Determine the (X, Y) coordinate at the center of the cell enclosing the given text.  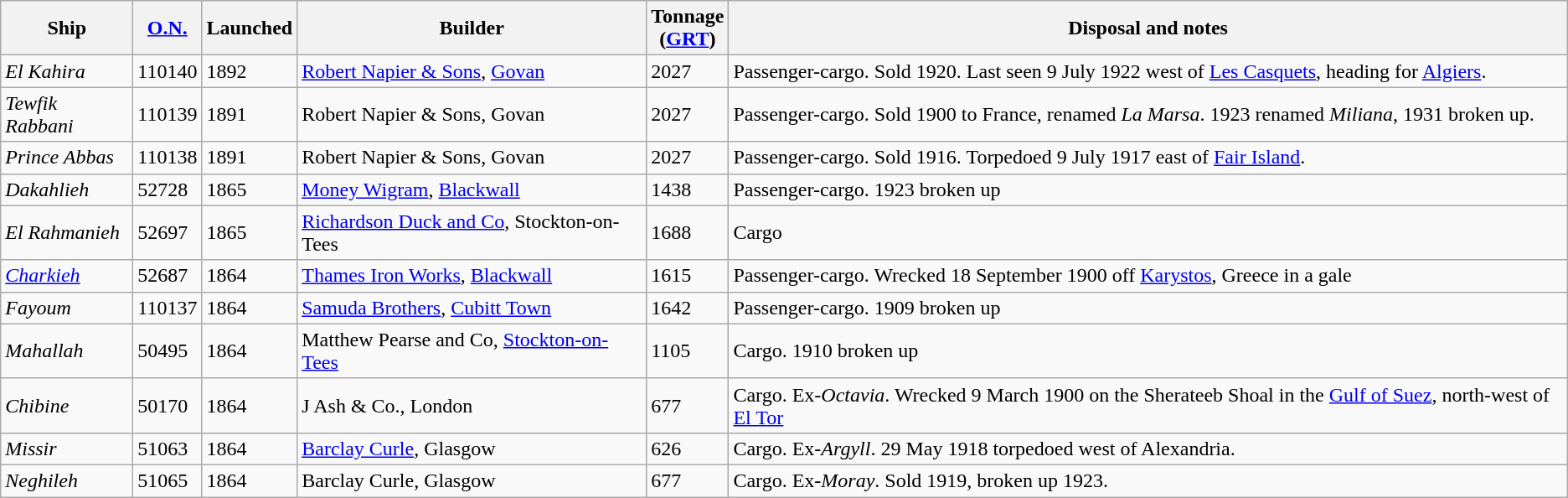
Prince Abbas (67, 158)
52697 (168, 233)
52687 (168, 276)
Cargo (1148, 233)
1642 (688, 308)
626 (688, 449)
50495 (168, 350)
1615 (688, 276)
Cargo. 1910 broken up (1148, 350)
Passenger-cargo. Sold 1916. Torpedoed 9 July 1917 east of Fair Island. (1148, 158)
110138 (168, 158)
Matthew Pearse and Co, Stockton-on-Tees (472, 350)
Passenger-cargo. 1909 broken up (1148, 308)
J Ash & Co., London (472, 406)
Tewfik Rabbani (67, 114)
Thames Iron Works, Blackwall (472, 276)
Neghileh (67, 480)
52728 (168, 189)
Disposal and notes (1148, 29)
Chibine (67, 406)
1688 (688, 233)
Passenger-cargo. Wrecked 18 September 1900 off Karystos, Greece in a gale (1148, 276)
Launched (250, 29)
El Rahmanieh (67, 233)
110137 (168, 308)
51063 (168, 449)
51065 (168, 480)
Dakahlieh (67, 189)
50170 (168, 406)
1438 (688, 189)
Passenger-cargo. Sold 1920. Last seen 9 July 1922 west of Les Casquets, heading for Algiers. (1148, 71)
110140 (168, 71)
Fayoum (67, 308)
Missir (67, 449)
110139 (168, 114)
Mahallah (67, 350)
Passenger-cargo. 1923 broken up (1148, 189)
Cargo. Ex-Argyll. 29 May 1918 torpedoed west of Alexandria. (1148, 449)
1105 (688, 350)
El Kahira (67, 71)
Builder (472, 29)
Charkieh (67, 276)
Ship (67, 29)
Samuda Brothers, Cubitt Town (472, 308)
Cargo. Ex-Moray. Sold 1919, broken up 1923. (1148, 480)
Cargo. Ex-Octavia. Wrecked 9 March 1900 on the Sherateeb Shoal in the Gulf of Suez, north-west of El Tor (1148, 406)
Passenger-cargo. Sold 1900 to France, renamed La Marsa. 1923 renamed Miliana, 1931 broken up. (1148, 114)
Tonnage(GRT) (688, 29)
Money Wigram, Blackwall (472, 189)
1892 (250, 71)
O.N. (168, 29)
Richardson Duck and Co, Stockton-on-Tees (472, 233)
